Return [x, y] of the center of cell containing provided text 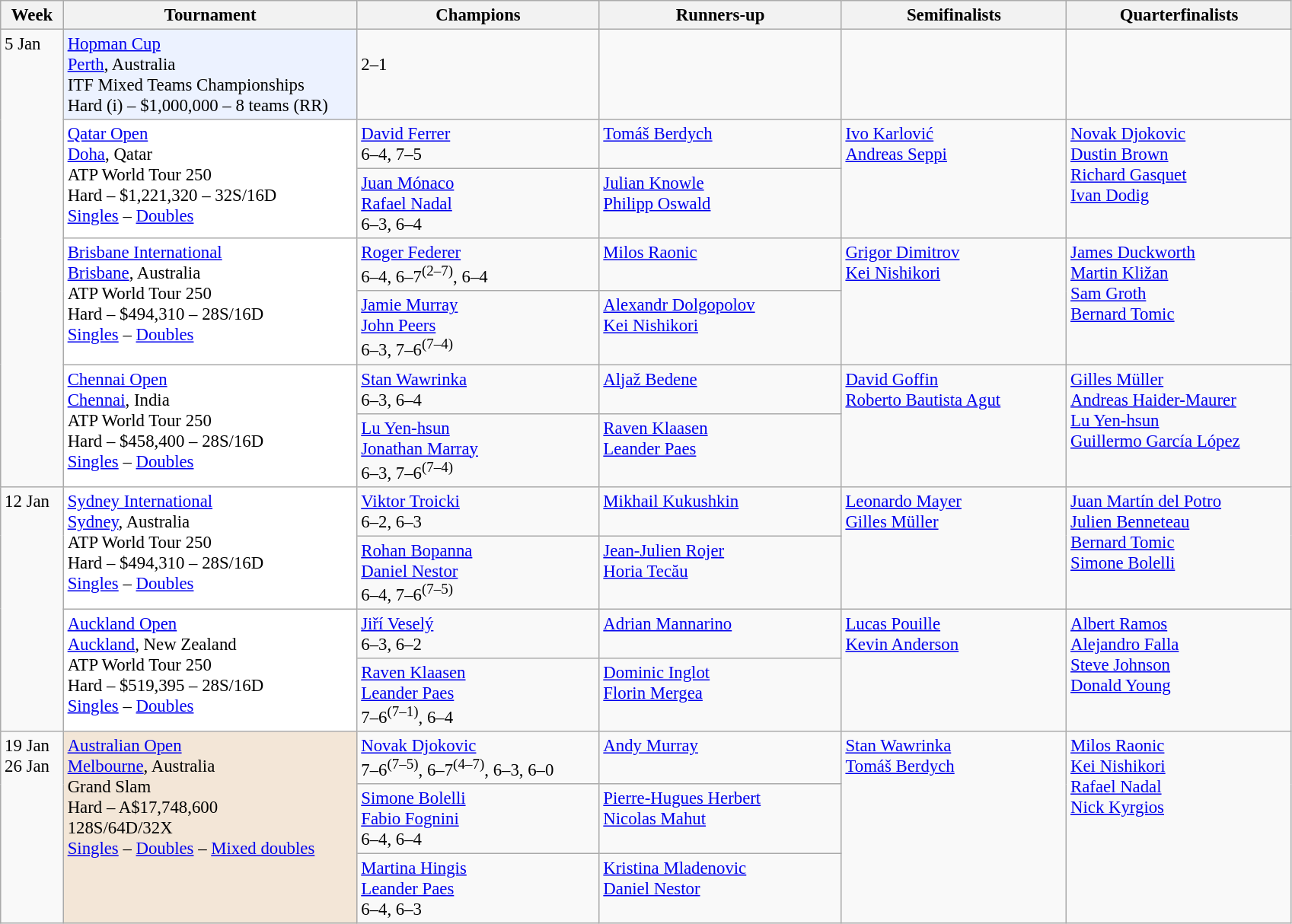
Stan Wawrinka Tomáš Berdych [954, 827]
Martina Hingis Leander Paes6–4, 6–3 [478, 889]
Kristina Mladenovic Daniel Nestor [720, 889]
Champions [478, 15]
Stan Wawrinka 6–3, 6–4 [478, 390]
Chennai Open Chennai, IndiaATP World Tour 250Hard – $458,400 – 28S/16DSingles – Doubles [210, 426]
Jean-Julien Rojer Horia Tecău [720, 572]
Aljaž Bedene [720, 390]
Viktor Troicki 6–2, 6–3 [478, 511]
19 Jan26 Jan [32, 827]
Grigor Dimitrov Kei Nishikori [954, 301]
Rohan Bopanna Daniel Nestor 6–4, 7–6(7–5) [478, 572]
Novak Djokovic Dustin Brown Richard Gasquet Ivan Dodig [1179, 179]
Lu Yen-hsun Jonathan Marray6–3, 7–6(7–4) [478, 450]
Roger Federer 6–4, 6–7(2–7), 6–4 [478, 265]
Julian Knowle Philipp Oswald [720, 204]
2–1 [478, 75]
Auckland Open Auckland, New ZealandATP World Tour 250Hard – $519,395 – 28S/16D Singles – Doubles [210, 670]
David Ferrer 6–4, 7–5 [478, 145]
Juan Martín del Potro Julien Benneteau Bernard Tomic Simone Bolelli [1179, 548]
Ivo Karlović Andreas Seppi [954, 179]
Tournament [210, 15]
James Duckworth Martin Kližan Sam Groth Bernard Tomic [1179, 301]
Tomáš Berdych [720, 145]
Juan Mónaco Rafael Nadal6–3, 6–4 [478, 204]
Albert Ramos Alejandro Falla Steve Johnson Donald Young [1179, 670]
Novak Djokovic 7–6(7–5), 6–7(4–7), 6–3, 6–0 [478, 758]
Gilles Müller Andreas Haider-Maurer Lu Yen-hsun Guillermo García López [1179, 426]
Raven Klaasen Leander Paes [720, 450]
Milos Raonic Kei Nishikori Rafael Nadal Nick Kyrgios [1179, 827]
Jiří Veselý 6–3, 6–2 [478, 633]
Australian Open Melbourne, AustraliaGrand SlamHard – A$17,748,600128S/64D/32XSingles – Doubles – Mixed doubles [210, 827]
5 Jan [32, 259]
Dominic Inglot Florin Mergea [720, 695]
Mikhail Kukushkin [720, 511]
Alexandr Dolgopolov Kei Nishikori [720, 327]
Brisbane International Brisbane, AustraliaATP World Tour 250Hard – $494,310 – 28S/16DSingles – Doubles [210, 301]
Quarterfinalists [1179, 15]
Leonardo Mayer Gilles Müller [954, 548]
Simone Bolelli Fabio Fognini6–4, 6–4 [478, 819]
Adrian Mannarino [720, 633]
Qatar Open Doha, QatarATP World Tour 250Hard – $1,221,320 – 32S/16D Singles – Doubles [210, 179]
Semifinalists [954, 15]
Andy Murray [720, 758]
Runners-up [720, 15]
David Goffin Roberto Bautista Agut [954, 426]
Hopman CupPerth, AustraliaITF Mixed Teams Championships Hard (i) – $1,000,000 – 8 teams (RR) [210, 75]
Milos Raonic [720, 265]
Lucas Pouille Kevin Anderson [954, 670]
Jamie Murray John Peers 6–3, 7–6(7–4) [478, 327]
Week [32, 15]
Raven Klaasen Leander Paes 7–6(7–1), 6–4 [478, 695]
Pierre-Hugues Herbert Nicolas Mahut [720, 819]
Sydney International Sydney, AustraliaATP World Tour 250Hard – $494,310 – 28S/16D Singles – Doubles [210, 548]
12 Jan [32, 609]
